Search for the cell housing the specified text and yield its [X, Y] center coordinate. 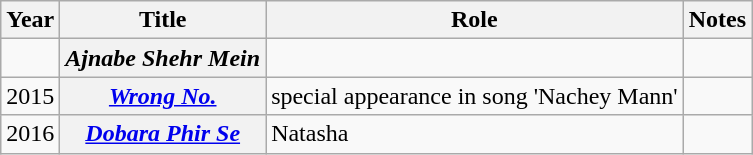
Dobara Phir Se [163, 134]
2015 [30, 96]
special appearance in song 'Nachey Mann' [475, 96]
Wrong No. [163, 96]
Ajnabe Shehr Mein [163, 58]
2016 [30, 134]
Role [475, 20]
Title [163, 20]
Natasha [475, 134]
Year [30, 20]
Notes [717, 20]
